Return (x, y) of the center of cell containing provided text 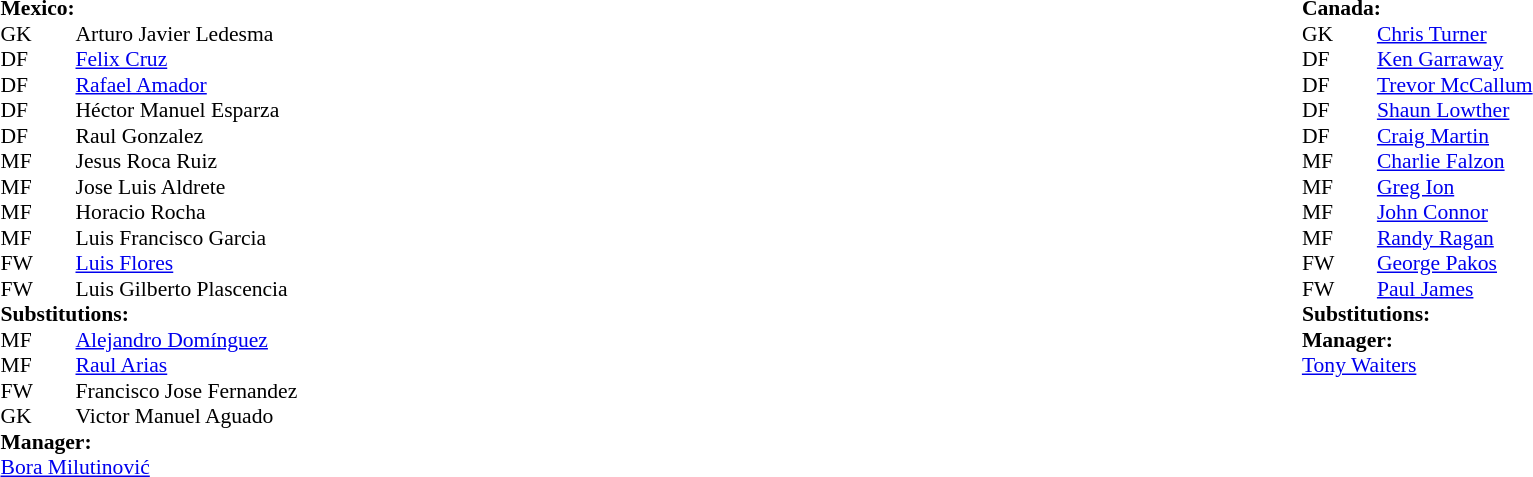
Greg Ion (1455, 187)
Jose Luis Aldrete (187, 187)
Victor Manuel Aguado (187, 417)
Arturo Javier Ledesma (187, 34)
George Pakos (1455, 263)
Horacio Rocha (187, 213)
Trevor McCallum (1455, 85)
Charlie Falzon (1455, 161)
Raul Arias (187, 365)
Jesus Roca Ruiz (187, 161)
Shaun Lowther (1455, 111)
Ken Garraway (1455, 59)
Rafael Amador (187, 85)
Luis Francisco Garcia (187, 238)
Luis Flores (187, 263)
Felix Cruz (187, 59)
Alejandro Domínguez (187, 340)
John Connor (1455, 213)
Craig Martin (1455, 136)
Chris Turner (1455, 34)
Héctor Manuel Esparza (187, 111)
Tony Waiters (1418, 365)
Paul James (1455, 289)
Raul Gonzalez (187, 136)
Luis Gilberto Plascencia (187, 289)
Randy Ragan (1455, 238)
Francisco Jose Fernandez (187, 391)
